Determine the (X, Y) coordinate at the center of the cell enclosing the given text.  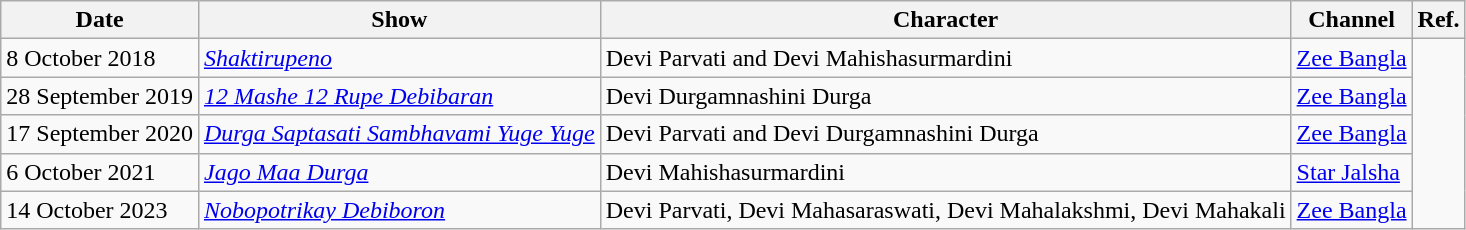
Nobopotrikay Debiboron (399, 210)
Ref. (1438, 20)
12 Mashe 12 Rupe Debibaran (399, 96)
Channel (1352, 20)
Devi Parvati and Devi Mahishasurmardini (946, 58)
Date (100, 20)
28 September 2019 (100, 96)
8 October 2018 (100, 58)
Shaktirupeno (399, 58)
14 October 2023 (100, 210)
Devi Mahishasurmardini (946, 172)
Character (946, 20)
Devi Parvati and Devi Durgamnashini Durga (946, 134)
Durga Saptasati Sambhavami Yuge Yuge (399, 134)
Star Jalsha (1352, 172)
17 September 2020 (100, 134)
Devi Parvati, Devi Mahasaraswati, Devi Mahalakshmi, Devi Mahakali (946, 210)
6 October 2021 (100, 172)
Devi Durgamnashini Durga (946, 96)
Jago Maa Durga (399, 172)
Show (399, 20)
